Pinpoint the cell where the given text exists, returning its [x, y] midpoint coordinate. 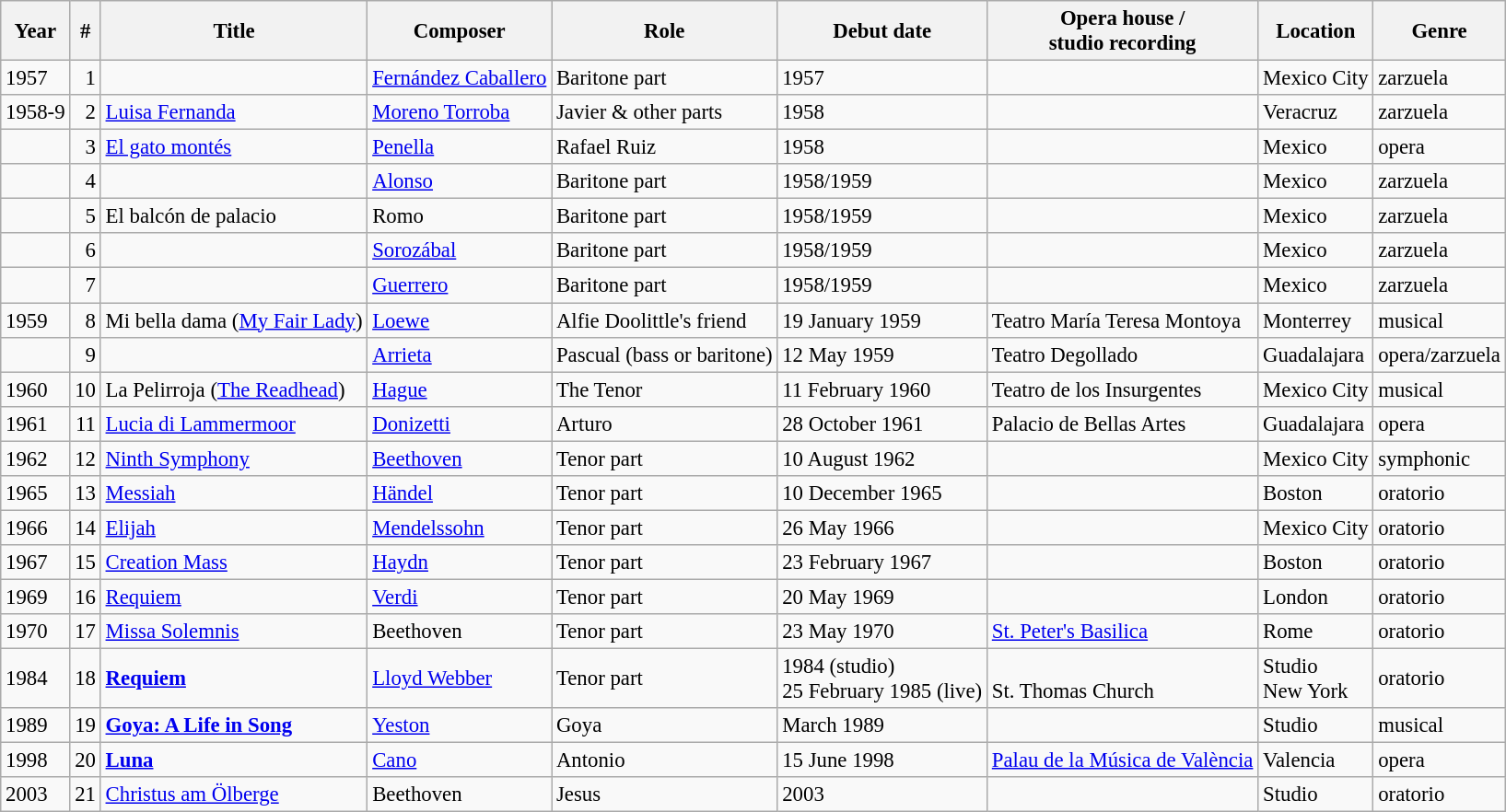
Alfie Doolittle's friend [665, 320]
Year [35, 31]
Fernández Caballero [460, 78]
1962 [35, 458]
La Pelirroja (The Readhead) [234, 389]
Creation Mass [234, 563]
Verdi [460, 597]
23 February 1967 [882, 563]
20 May 1969 [882, 597]
Opera house /studio recording [1123, 31]
11 [85, 423]
1966 [35, 528]
Missa Solemnis [234, 632]
1969 [35, 597]
1960 [35, 389]
Composer [460, 31]
8 [85, 320]
March 1989 [882, 725]
5 [85, 216]
11 February 1960 [882, 389]
2 [85, 112]
Valencia [1315, 760]
El balcón de palacio [234, 216]
Jesus [665, 795]
Sorozábal [460, 251]
Genre [1439, 31]
Pascual (bass or baritone) [665, 354]
9 [85, 354]
1984 (studio) 25 February 1985 (live) [882, 679]
17 [85, 632]
Arrieta [460, 354]
23 May 1970 [882, 632]
Mendelssohn [460, 528]
Teatro Degollado [1123, 354]
Händel [460, 493]
Title [234, 31]
Teatro María Teresa Montoya [1123, 320]
Romo [460, 216]
15 June 1998 [882, 760]
1970 [35, 632]
The Tenor [665, 389]
14 [85, 528]
1958-9 [35, 112]
Ninth Symphony [234, 458]
London [1315, 597]
Role [665, 31]
# [85, 31]
Palau de la Música de València [1123, 760]
Donizetti [460, 423]
12 May 1959 [882, 354]
18 [85, 679]
Luna [234, 760]
Mi bella dama (My Fair Lady) [234, 320]
El gato montés [234, 147]
Guerrero [460, 285]
21 [85, 795]
1965 [35, 493]
Luisa Fernanda [234, 112]
15 [85, 563]
1967 [35, 563]
Alonso [460, 181]
Yeston [460, 725]
Elijah [234, 528]
Debut date [882, 31]
Loewe [460, 320]
4 [85, 181]
10 December 1965 [882, 493]
Cano [460, 760]
Palacio de Bellas Artes [1123, 423]
St. Peter's Basilica [1123, 632]
Studio New York [1315, 679]
Antonio [665, 760]
Arturo [665, 423]
1 [85, 78]
Lucia di Lammermoor [234, 423]
Hague [460, 389]
Javier & other parts [665, 112]
10 [85, 389]
1989 [35, 725]
19 January 1959 [882, 320]
7 [85, 285]
3 [85, 147]
10 August 1962 [882, 458]
1961 [35, 423]
symphonic [1439, 458]
Monterrey [1315, 320]
1959 [35, 320]
26 May 1966 [882, 528]
28 October 1961 [882, 423]
19 [85, 725]
20 [85, 760]
12 [85, 458]
Rome [1315, 632]
opera/zarzuela [1439, 354]
1984 [35, 679]
Goya: A Life in Song [234, 725]
Lloyd Webber [460, 679]
Penella [460, 147]
Teatro de los Insurgentes [1123, 389]
St. Thomas Church [1123, 679]
Messiah [234, 493]
Christus am Ölberge [234, 795]
Rafael Ruiz [665, 147]
Moreno Torroba [460, 112]
Goya [665, 725]
6 [85, 251]
Veracruz [1315, 112]
Location [1315, 31]
1998 [35, 760]
13 [85, 493]
16 [85, 597]
Haydn [460, 563]
